Determine the [X, Y] coordinate at the center of the cell enclosing the given text.  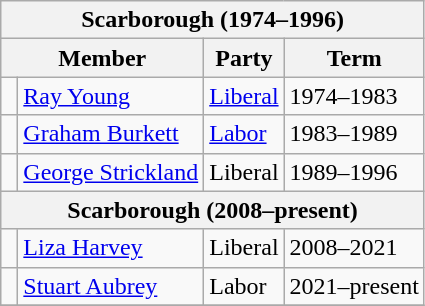
Party [244, 58]
Scarborough (2008–present) [213, 210]
Liza Harvey [111, 248]
George Strickland [111, 172]
2008–2021 [354, 248]
Scarborough (1974–1996) [213, 20]
2021–present [354, 286]
1974–1983 [354, 96]
Graham Burkett [111, 134]
Term [354, 58]
1989–1996 [354, 172]
Member [102, 58]
Ray Young [111, 96]
1983–1989 [354, 134]
Stuart Aubrey [111, 286]
